Scan for the cell matching the given text and deliver its [X, Y] coordinate at center. 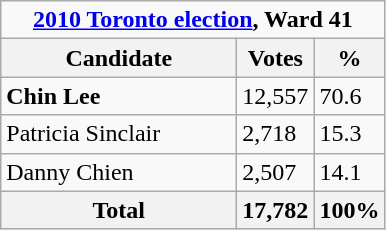
2010 Toronto election, Ward 41 [193, 20]
2,718 [276, 134]
Votes [276, 58]
Chin Lee [119, 96]
70.6 [350, 96]
% [350, 58]
Total [119, 210]
15.3 [350, 134]
Patricia Sinclair [119, 134]
Danny Chien [119, 172]
100% [350, 210]
12,557 [276, 96]
14.1 [350, 172]
2,507 [276, 172]
17,782 [276, 210]
Candidate [119, 58]
